Search for the cell housing the specified text and yield its [X, Y] center coordinate. 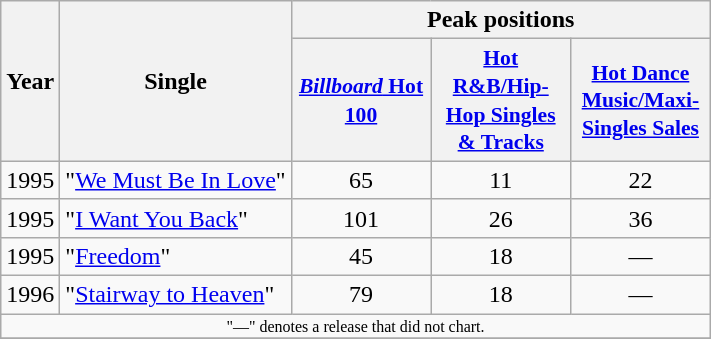
"Stairway to Heaven" [176, 294]
"Freedom" [176, 256]
Single [176, 81]
Year [30, 81]
Billboard Hot 100 [361, 100]
79 [361, 294]
"We Must Be In Love" [176, 180]
101 [361, 218]
22 [641, 180]
"I Want You Back" [176, 218]
65 [361, 180]
11 [501, 180]
"—" denotes a release that did not chart. [356, 326]
1996 [30, 294]
Hot R&B/Hip-Hop Singles & Tracks [501, 100]
Hot Dance Music/Maxi-Singles Sales [641, 100]
45 [361, 256]
36 [641, 218]
26 [501, 218]
Peak positions [500, 20]
